From the cell containing the given text, extract its center point as (x, y) coordinate. 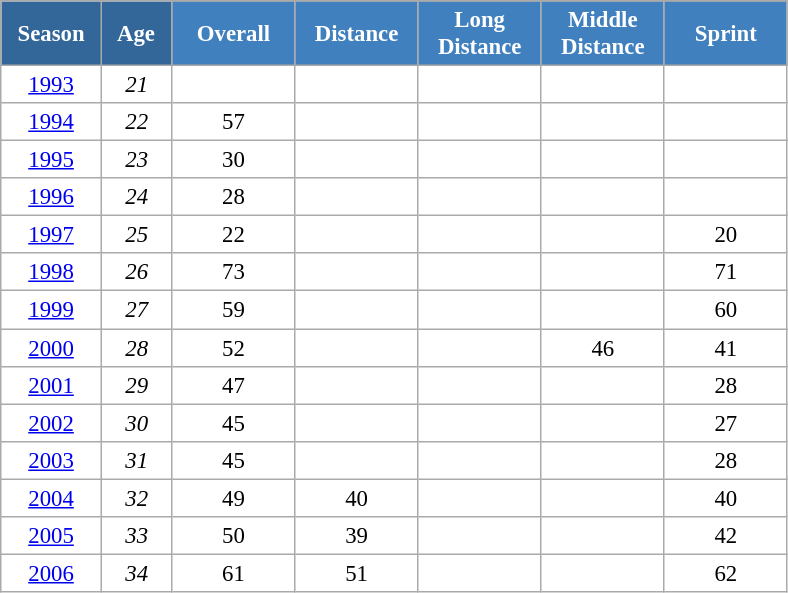
62 (726, 573)
2003 (52, 460)
21 (136, 85)
59 (234, 310)
47 (234, 385)
Age (136, 34)
71 (726, 273)
25 (136, 235)
41 (726, 348)
Season (52, 34)
Long Distance (480, 34)
Distance (356, 34)
33 (136, 536)
1997 (52, 235)
1998 (52, 273)
1993 (52, 85)
61 (234, 573)
49 (234, 498)
1999 (52, 310)
42 (726, 536)
26 (136, 273)
29 (136, 385)
2000 (52, 348)
1994 (52, 122)
2005 (52, 536)
2002 (52, 423)
2001 (52, 385)
Sprint (726, 34)
Middle Distance (602, 34)
32 (136, 498)
31 (136, 460)
1995 (52, 160)
73 (234, 273)
50 (234, 536)
52 (234, 348)
51 (356, 573)
57 (234, 122)
60 (726, 310)
1996 (52, 197)
23 (136, 160)
46 (602, 348)
34 (136, 573)
39 (356, 536)
Overall (234, 34)
2006 (52, 573)
20 (726, 235)
2004 (52, 498)
24 (136, 197)
